Capture the cell that displays the provided text and extract its [x, y] central coordinate. 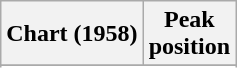
Peakposition [189, 34]
Chart (1958) [72, 34]
